Capture the cell that displays the provided text and extract its (X, Y) central coordinate. 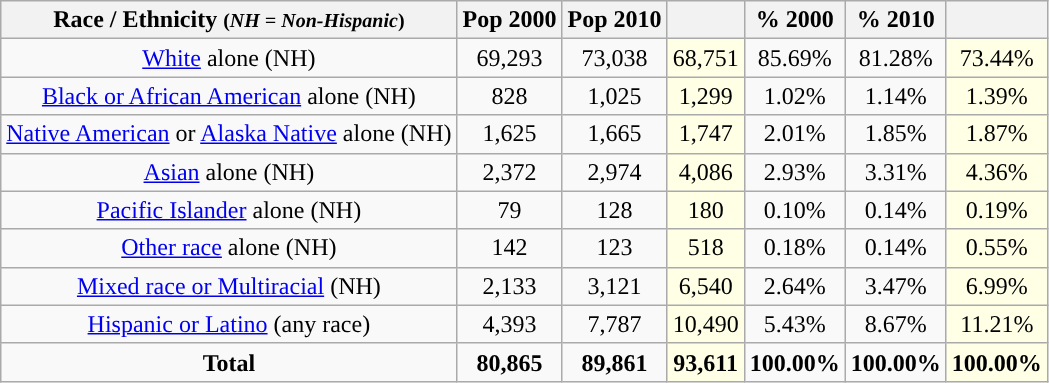
0.19% (996, 210)
1.39% (996, 96)
Asian alone (NH) (229, 172)
80,865 (510, 362)
1.85% (896, 134)
68,751 (706, 58)
Pop 2000 (510, 20)
Mixed race or Multiracial (NH) (229, 286)
3.47% (896, 286)
2.93% (794, 172)
Other race alone (NH) (229, 248)
4,086 (706, 172)
% 2000 (794, 20)
% 2010 (896, 20)
2,974 (614, 172)
2,372 (510, 172)
142 (510, 248)
Pop 2010 (614, 20)
Pacific Islander alone (NH) (229, 210)
73,038 (614, 58)
0.55% (996, 248)
123 (614, 248)
2.01% (794, 134)
81.28% (896, 58)
6,540 (706, 286)
6.99% (996, 286)
Total (229, 362)
69,293 (510, 58)
128 (614, 210)
11.21% (996, 324)
89,861 (614, 362)
Race / Ethnicity (NH = Non-Hispanic) (229, 20)
5.43% (794, 324)
2.64% (794, 286)
3,121 (614, 286)
White alone (NH) (229, 58)
Black or African American alone (NH) (229, 96)
1,625 (510, 134)
828 (510, 96)
79 (510, 210)
85.69% (794, 58)
7,787 (614, 324)
180 (706, 210)
0.18% (794, 248)
93,611 (706, 362)
0.10% (794, 210)
1,747 (706, 134)
3.31% (896, 172)
1,299 (706, 96)
73.44% (996, 58)
1.14% (896, 96)
4,393 (510, 324)
1,025 (614, 96)
1.02% (794, 96)
10,490 (706, 324)
518 (706, 248)
Hispanic or Latino (any race) (229, 324)
8.67% (896, 324)
4.36% (996, 172)
2,133 (510, 286)
1.87% (996, 134)
1,665 (614, 134)
Native American or Alaska Native alone (NH) (229, 134)
